Scan for the cell matching the given text and deliver its [X, Y] coordinate at center. 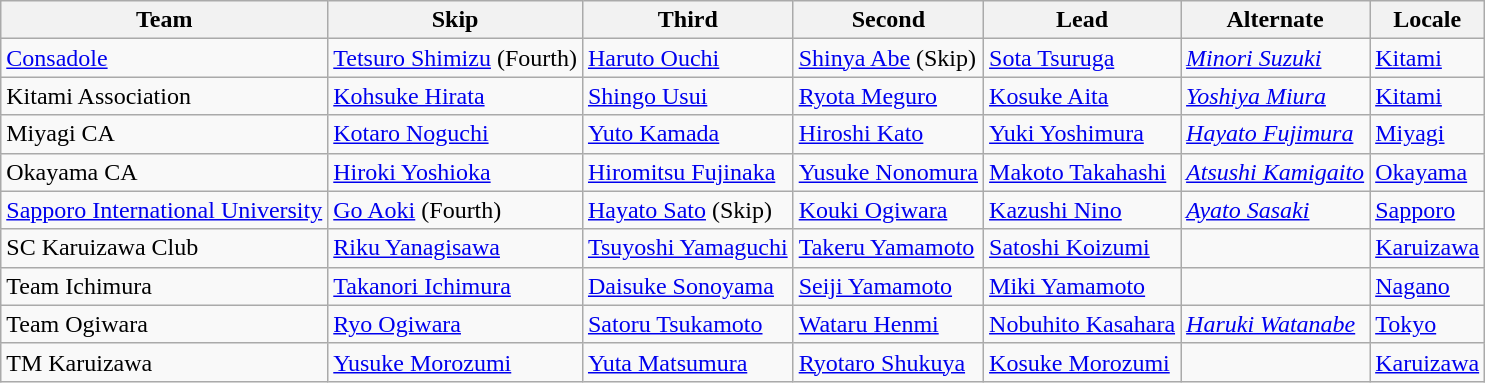
Nagano [1428, 286]
Hiroshi Kato [888, 134]
Team Ogiwara [164, 324]
Kitami Association [164, 96]
Ryota Meguro [888, 96]
Satoshi Koizumi [1082, 248]
Yusuke Morozumi [456, 362]
Sapporo [1428, 210]
Seiji Yamamoto [888, 286]
Go Aoki (Fourth) [456, 210]
Kosuke Aita [1082, 96]
Tokyo [1428, 324]
Okayama CA [164, 172]
Hayato Sato (Skip) [688, 210]
Team [164, 20]
Minori Suzuki [1276, 58]
Haruki Watanabe [1276, 324]
Ryo Ogiwara [456, 324]
Satoru Tsukamoto [688, 324]
Tsuyoshi Yamaguchi [688, 248]
Okayama [1428, 172]
Atsushi Kamigaito [1276, 172]
Tetsuro Shimizu (Fourth) [456, 58]
Kohsuke Hirata [456, 96]
Wataru Henmi [888, 324]
Miki Yamamoto [1082, 286]
Daisuke Sonoyama [688, 286]
Third [688, 20]
Makoto Takahashi [1082, 172]
Yuto Kamada [688, 134]
Ryotaro Shukuya [888, 362]
Miyagi CA [164, 134]
Riku Yanagisawa [456, 248]
Lead [1082, 20]
SC Karuizawa Club [164, 248]
Haruto Ouchi [688, 58]
Shinya Abe (Skip) [888, 58]
Takeru Yamamoto [888, 248]
Consadole [164, 58]
Kotaro Noguchi [456, 134]
Alternate [1276, 20]
Sota Tsuruga [1082, 58]
Hiroki Yoshioka [456, 172]
Yusuke Nonomura [888, 172]
Team Ichimura [164, 286]
Ayato Sasaki [1276, 210]
Yuki Yoshimura [1082, 134]
Second [888, 20]
Kazushi Nino [1082, 210]
Kosuke Morozumi [1082, 362]
Kouki Ogiwara [888, 210]
Locale [1428, 20]
Takanori Ichimura [456, 286]
Yoshiya Miura [1276, 96]
Skip [456, 20]
Nobuhito Kasahara [1082, 324]
Miyagi [1428, 134]
TM Karuizawa [164, 362]
Hayato Fujimura [1276, 134]
Sapporo International University [164, 210]
Shingo Usui [688, 96]
Yuta Matsumura [688, 362]
Hiromitsu Fujinaka [688, 172]
